Output the (X, Y) coordinate of the center of the cell containing the given text.  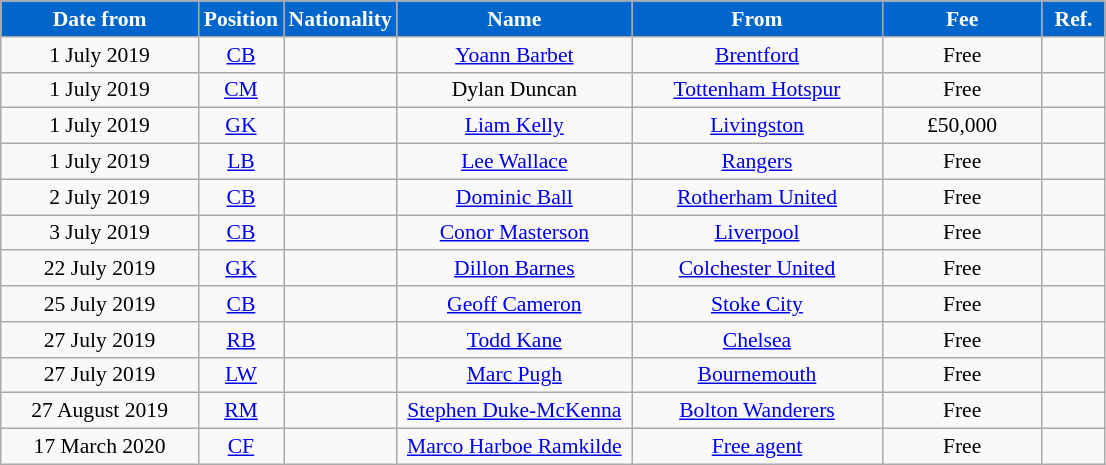
17 March 2020 (100, 447)
22 July 2019 (100, 269)
Livingston (757, 126)
Chelsea (757, 340)
CM (240, 90)
Position (240, 19)
Tottenham Hotspur (757, 90)
£50,000 (962, 126)
Brentford (757, 55)
2 July 2019 (100, 197)
Conor Masterson (514, 233)
From (757, 19)
Name (514, 19)
Stephen Duke-McKenna (514, 411)
Marco Harboe Ramkilde (514, 447)
Rotherham United (757, 197)
Colchester United (757, 269)
Nationality (340, 19)
RB (240, 340)
Ref. (1074, 19)
Free agent (757, 447)
Yoann Barbet (514, 55)
3 July 2019 (100, 233)
Fee (962, 19)
Rangers (757, 162)
Marc Pugh (514, 375)
Dillon Barnes (514, 269)
Todd Kane (514, 340)
Stoke City (757, 304)
RM (240, 411)
LB (240, 162)
Dylan Duncan (514, 90)
LW (240, 375)
Liam Kelly (514, 126)
Liverpool (757, 233)
Bolton Wanderers (757, 411)
27 August 2019 (100, 411)
25 July 2019 (100, 304)
Lee Wallace (514, 162)
Bournemouth (757, 375)
Date from (100, 19)
Geoff Cameron (514, 304)
CF (240, 447)
Dominic Ball (514, 197)
